Identify which cell holds the provided text, then report its (X, Y) central coordinate. 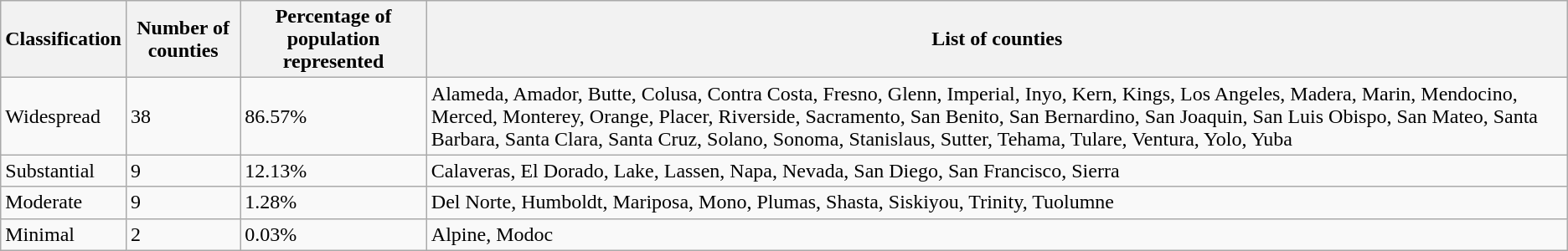
Widespread (64, 116)
Alpine, Modoc (997, 234)
2 (183, 234)
List of counties (997, 39)
38 (183, 116)
86.57% (333, 116)
Substantial (64, 171)
Percentage of population represented (333, 39)
Moderate (64, 202)
12.13% (333, 171)
Number of counties (183, 39)
Classification (64, 39)
Minimal (64, 234)
0.03% (333, 234)
1.28% (333, 202)
Calaveras, El Dorado, Lake, Lassen, Napa, Nevada, San Diego, San Francisco, Sierra (997, 171)
Del Norte, Humboldt, Mariposa, Mono, Plumas, Shasta, Siskiyou, Trinity, Tuolumne (997, 202)
